Capture the cell that displays the provided text and extract its (X, Y) central coordinate. 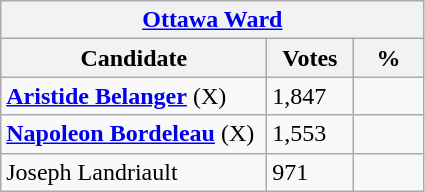
Ottawa Ward (212, 20)
1,847 (310, 96)
Votes (310, 58)
Candidate (134, 58)
Napoleon Bordeleau (X) (134, 134)
1,553 (310, 134)
% (388, 58)
Joseph Landriault (134, 172)
971 (310, 172)
Aristide Belanger (X) (134, 96)
